Output the [x, y] coordinate of the center of the cell containing the given text.  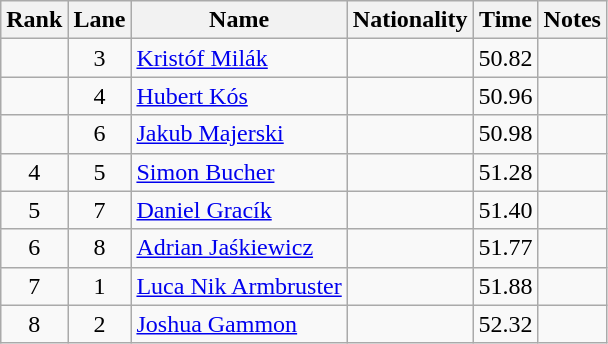
Hubert Kós [239, 96]
2 [100, 324]
Daniel Gracík [239, 210]
3 [100, 58]
Joshua Gammon [239, 324]
Lane [100, 20]
Rank [34, 20]
50.98 [506, 134]
Adrian Jaśkiewicz [239, 248]
Time [506, 20]
50.96 [506, 96]
52.32 [506, 324]
Luca Nik Armbruster [239, 286]
50.82 [506, 58]
Name [239, 20]
51.40 [506, 210]
1 [100, 286]
Simon Bucher [239, 172]
51.28 [506, 172]
Jakub Majerski [239, 134]
Nationality [410, 20]
51.77 [506, 248]
Kristóf Milák [239, 58]
Notes [572, 20]
51.88 [506, 286]
